From the cell containing the given text, extract its center point as [x, y] coordinate. 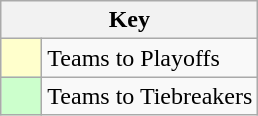
Teams to Playoffs [150, 58]
Teams to Tiebreakers [150, 96]
Key [130, 20]
